Find where the given text appears and provide that cell's center as [x, y] coordinate. 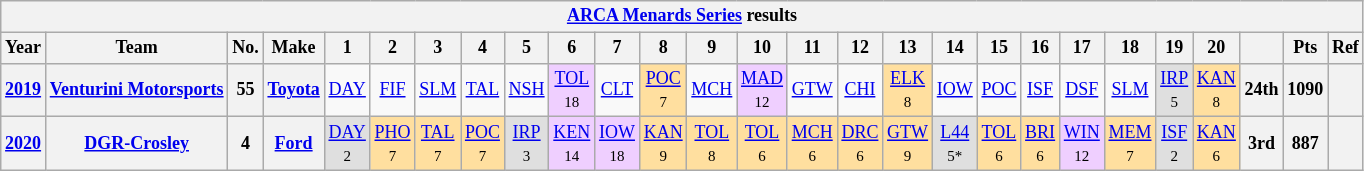
CLT [618, 90]
DRC6 [860, 144]
20 [1217, 48]
3 [438, 48]
55 [246, 90]
L445* [954, 144]
ISF2 [1174, 144]
3rd [1262, 144]
18 [1130, 48]
16 [1040, 48]
13 [908, 48]
19 [1174, 48]
Team [136, 48]
IRP3 [526, 144]
Toyota [294, 90]
No. [246, 48]
MAD12 [762, 90]
PHO7 [392, 144]
2019 [24, 90]
GTW [812, 90]
FIF [392, 90]
KAN8 [1217, 90]
MCH [712, 90]
Ford [294, 144]
7 [618, 48]
Ref [1346, 48]
11 [812, 48]
CHI [860, 90]
Make [294, 48]
8 [663, 48]
1090 [1306, 90]
TAL [483, 90]
5 [526, 48]
MEM7 [1130, 144]
ELK8 [908, 90]
1 [347, 48]
WIN12 [1082, 144]
10 [762, 48]
MCH6 [812, 144]
ISF [1040, 90]
887 [1306, 144]
KEN14 [572, 144]
BRI6 [1040, 144]
TOL18 [572, 90]
IRP5 [1174, 90]
2 [392, 48]
DGR-Crosley [136, 144]
DAY [347, 90]
DSF [1082, 90]
TAL7 [438, 144]
Venturini Motorsports [136, 90]
TOL8 [712, 144]
12 [860, 48]
DAY2 [347, 144]
24th [1262, 90]
KAN6 [1217, 144]
17 [1082, 48]
IOW [954, 90]
Year [24, 48]
POC [999, 90]
GTW9 [908, 144]
14 [954, 48]
IOW18 [618, 144]
NSH [526, 90]
ARCA Menards Series results [682, 16]
KAN9 [663, 144]
Pts [1306, 48]
15 [999, 48]
6 [572, 48]
2020 [24, 144]
9 [712, 48]
